From the cell containing the given text, extract its center point as [X, Y] coordinate. 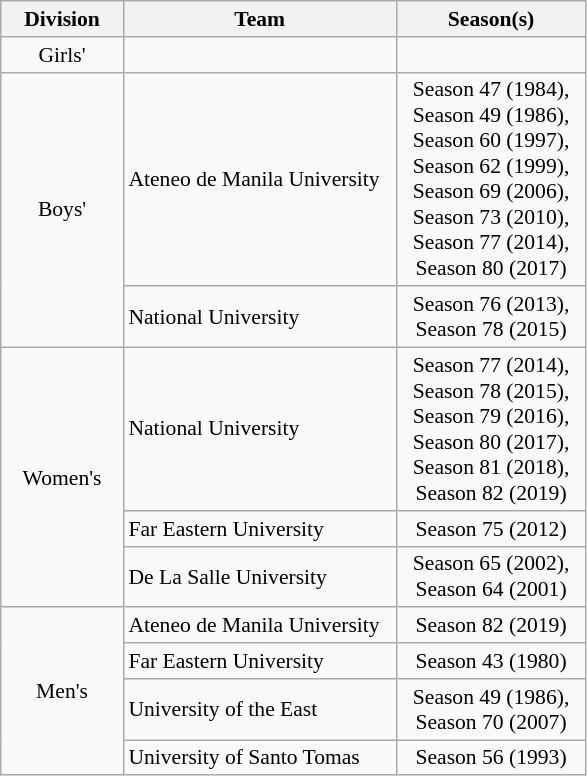
Season(s) [491, 19]
De La Salle University [260, 576]
Season 75 (2012) [491, 529]
Women's [62, 478]
Team [260, 19]
Season 82 (2019) [491, 626]
Men's [62, 692]
University of Santo Tomas [260, 758]
Girls' [62, 55]
Season 49 (1986), Season 70 (2007) [491, 710]
Boys' [62, 210]
Season 76 (2013), Season 78 (2015) [491, 318]
Season 65 (2002), Season 64 (2001) [491, 576]
Season 43 (1980) [491, 661]
Season 47 (1984), Season 49 (1986), Season 60 (1997), Season 62 (1999), Season 69 (2006), Season 73 (2010), Season 77 (2014), Season 80 (2017) [491, 179]
Season 77 (2014), Season 78 (2015), Season 79 (2016), Season 80 (2017), Season 81 (2018), Season 82 (2019) [491, 430]
Division [62, 19]
Season 56 (1993) [491, 758]
University of the East [260, 710]
